Output the [X, Y] coordinate of the center of the cell containing the given text.  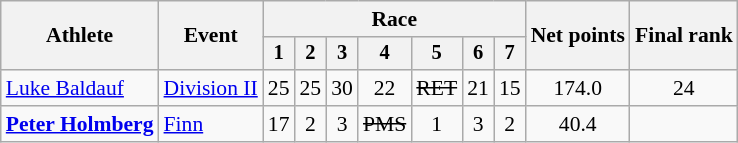
15 [510, 88]
PMS [384, 124]
5 [436, 54]
6 [478, 54]
Event [211, 36]
4 [384, 54]
174.0 [578, 88]
21 [478, 88]
Athlete [80, 36]
Net points [578, 36]
40.4 [578, 124]
Peter Holmberg [80, 124]
Division II [211, 88]
RET [436, 88]
22 [384, 88]
Finn [211, 124]
24 [684, 88]
Luke Baldauf [80, 88]
Final rank [684, 36]
17 [279, 124]
7 [510, 54]
Race [394, 19]
30 [342, 88]
